Identify which cell holds the provided text, then report its (x, y) central coordinate. 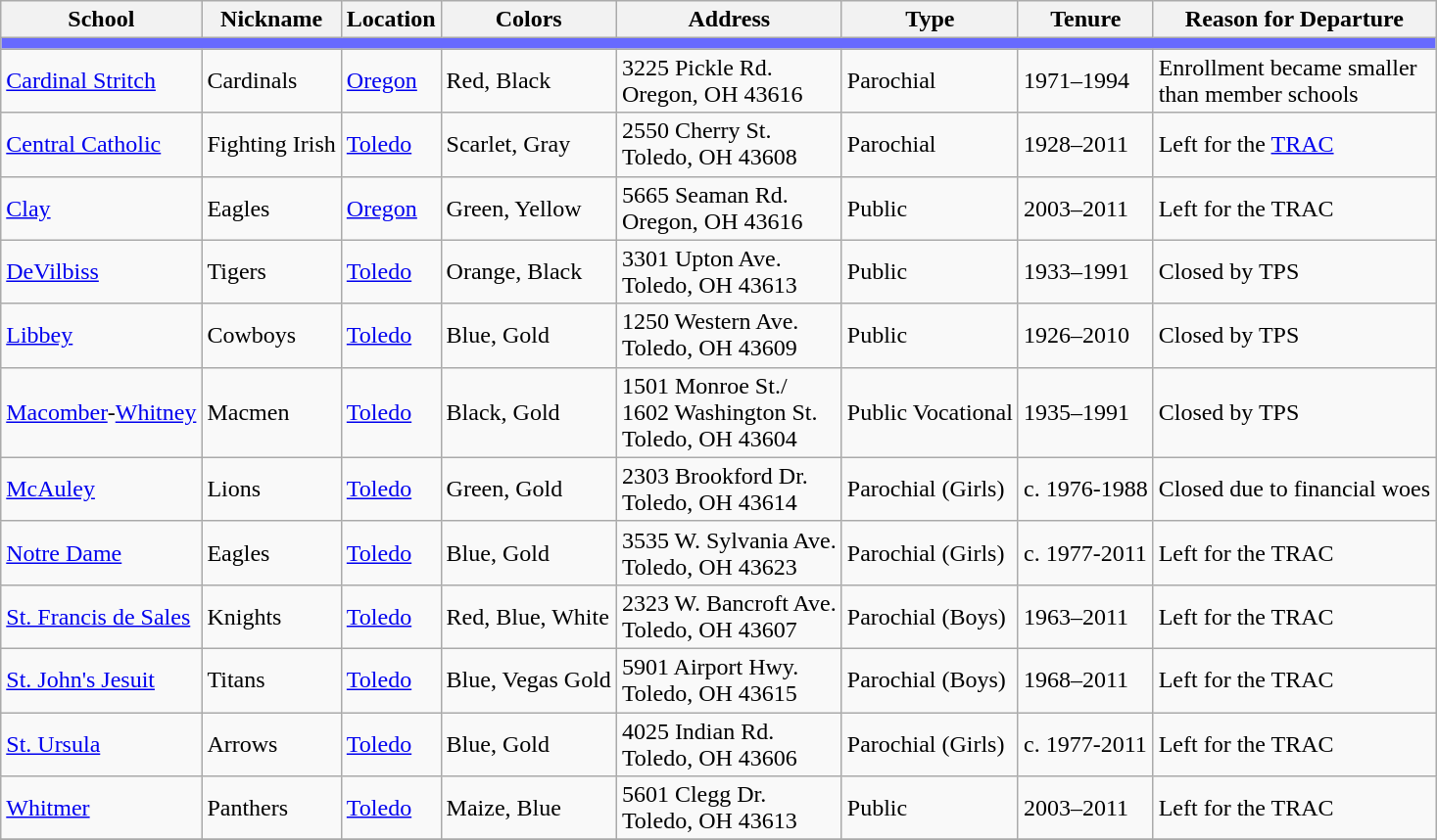
Enrollment became smallerthan member schools (1294, 80)
1935–1991 (1085, 412)
School (102, 20)
Green, Yellow (529, 208)
5665 Seaman Rd.Oregon, OH 43616 (729, 208)
Closed due to financial woes (1294, 490)
Arrows (271, 744)
1933–1991 (1085, 272)
2323 W. Bancroft Ave.Toledo, OH 43607 (729, 617)
Orange, Black (529, 272)
5601 Clegg Dr.Toledo, OH 43613 (729, 809)
Cardinals (271, 80)
Black, Gold (529, 412)
Reason for Departure (1294, 20)
Tenure (1085, 20)
Location (391, 20)
2550 Cherry St.Toledo, OH 43608 (729, 145)
Central Catholic (102, 145)
1250 Western Ave.Toledo, OH 43609 (729, 335)
2303 Brookford Dr.Toledo, OH 43614 (729, 490)
St. Ursula (102, 744)
1963–2011 (1085, 617)
Cardinal Stritch (102, 80)
Address (729, 20)
DeVilbiss (102, 272)
1968–2011 (1085, 679)
St. John's Jesuit (102, 679)
Red, Black (529, 80)
Type (930, 20)
4025 Indian Rd.Toledo, OH 43606 (729, 744)
Notre Dame (102, 552)
Fighting Irish (271, 145)
Lions (271, 490)
Titans (271, 679)
3535 W. Sylvania Ave.Toledo, OH 43623 (729, 552)
Knights (271, 617)
St. Francis de Sales (102, 617)
Cowboys (271, 335)
1928–2011 (1085, 145)
3301 Upton Ave.Toledo, OH 43613 (729, 272)
1971–1994 (1085, 80)
Public Vocational (930, 412)
1926–2010 (1085, 335)
Maize, Blue (529, 809)
Red, Blue, White (529, 617)
McAuley (102, 490)
Panthers (271, 809)
Whitmer (102, 809)
3225 Pickle Rd.Oregon, OH 43616 (729, 80)
Macmen (271, 412)
Clay (102, 208)
Colors (529, 20)
1501 Monroe St./1602 Washington St.Toledo, OH 43604 (729, 412)
Green, Gold (529, 490)
Scarlet, Gray (529, 145)
Libbey (102, 335)
Blue, Vegas Gold (529, 679)
c. 1976-1988 (1085, 490)
5901 Airport Hwy.Toledo, OH 43615 (729, 679)
Tigers (271, 272)
Nickname (271, 20)
Macomber-Whitney (102, 412)
